Identify which cell holds the provided text, then report its (X, Y) central coordinate. 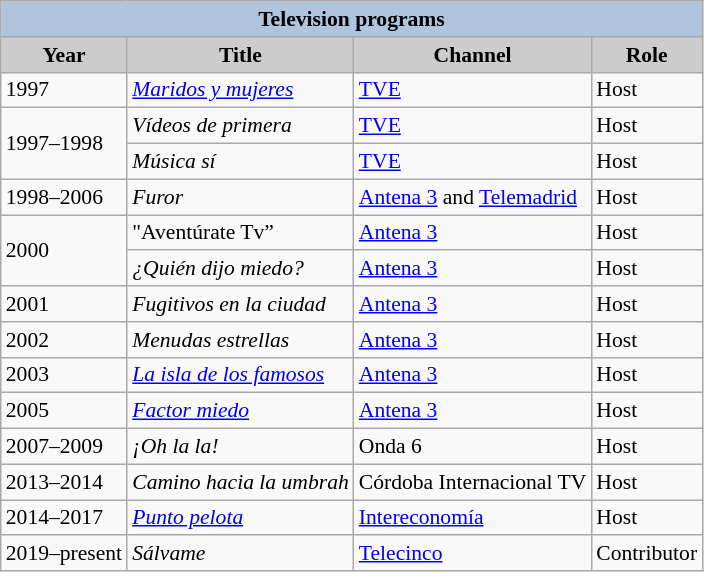
Channel (473, 55)
Television programs (352, 19)
Música sí (240, 162)
1998–2006 (64, 197)
Factor miedo (240, 411)
2019–present (64, 554)
Menudas estrellas (240, 340)
1997–1998 (64, 144)
Role (646, 55)
Córdoba Internacional TV (473, 482)
Punto pelota (240, 518)
Furor (240, 197)
2000 (64, 250)
Year (64, 55)
2013–2014 (64, 482)
Title (240, 55)
Contributor (646, 554)
Camino hacia la umbrah (240, 482)
2014–2017 (64, 518)
2005 (64, 411)
Onda 6 (473, 447)
¿Quién dijo miedo? (240, 269)
Intereconomía (473, 518)
"Aventúrate Tv” (240, 233)
Telecinco (473, 554)
2001 (64, 304)
Maridos y mujeres (240, 90)
2007–2009 (64, 447)
La isla de los famosos (240, 375)
Fugitivos en la ciudad (240, 304)
Sálvame (240, 554)
2003 (64, 375)
2002 (64, 340)
1997 (64, 90)
Vídeos de primera (240, 126)
¡Oh la la! (240, 447)
Antena 3 and Telemadrid (473, 197)
